From the cell containing the given text, extract its center point as [X, Y] coordinate. 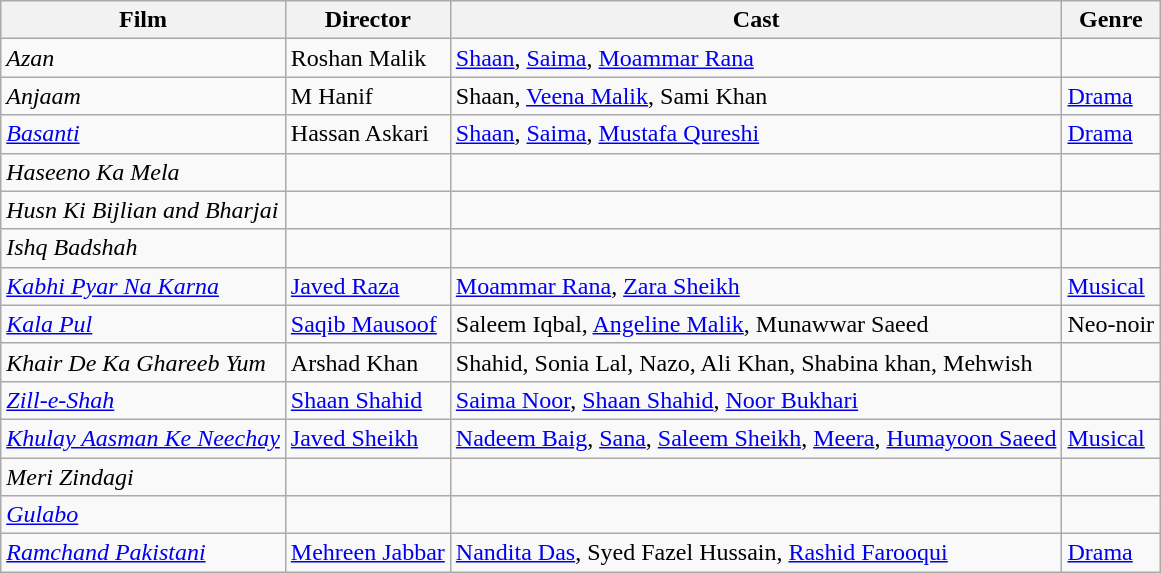
Husn Ki Bijlian and Bharjai [144, 210]
Roshan Malik [368, 58]
Saima Noor, Shaan Shahid, Noor Bukhari [756, 400]
Nandita Das, Syed Fazel Hussain, Rashid Farooqui [756, 553]
Azan [144, 58]
Meri Zindagi [144, 477]
Cast [756, 20]
Khair De Ka Ghareeb Yum [144, 362]
Gulabo [144, 515]
Kabhi Pyar Na Karna [144, 286]
Kala Pul [144, 324]
Javed Raza [368, 286]
M Hanif [368, 96]
Director [368, 20]
Shahid, Sonia Lal, Nazo, Ali Khan, Shabina khan, Mehwish [756, 362]
Khulay Aasman Ke Neechay [144, 438]
Arshad Khan [368, 362]
Genre [1111, 20]
Shaan, Saima, Mustafa Qureshi [756, 134]
Saqib Mausoof [368, 324]
Saleem Iqbal, Angeline Malik, Munawwar Saeed [756, 324]
Nadeem Baig, Sana, Saleem Sheikh, Meera, Humayoon Saeed [756, 438]
Shaan Shahid [368, 400]
Ramchand Pakistani [144, 553]
Hassan Askari [368, 134]
Ishq Badshah [144, 248]
Shaan, Saima, Moammar Rana [756, 58]
Moammar Rana, Zara Sheikh [756, 286]
Zill-e-Shah [144, 400]
Basanti [144, 134]
Haseeno Ka Mela [144, 172]
Shaan, Veena Malik, Sami Khan [756, 96]
Film [144, 20]
Anjaam [144, 96]
Javed Sheikh [368, 438]
Mehreen Jabbar [368, 553]
Neo-noir [1111, 324]
